Determine the (x, y) coordinate at the center of the cell enclosing the given text.  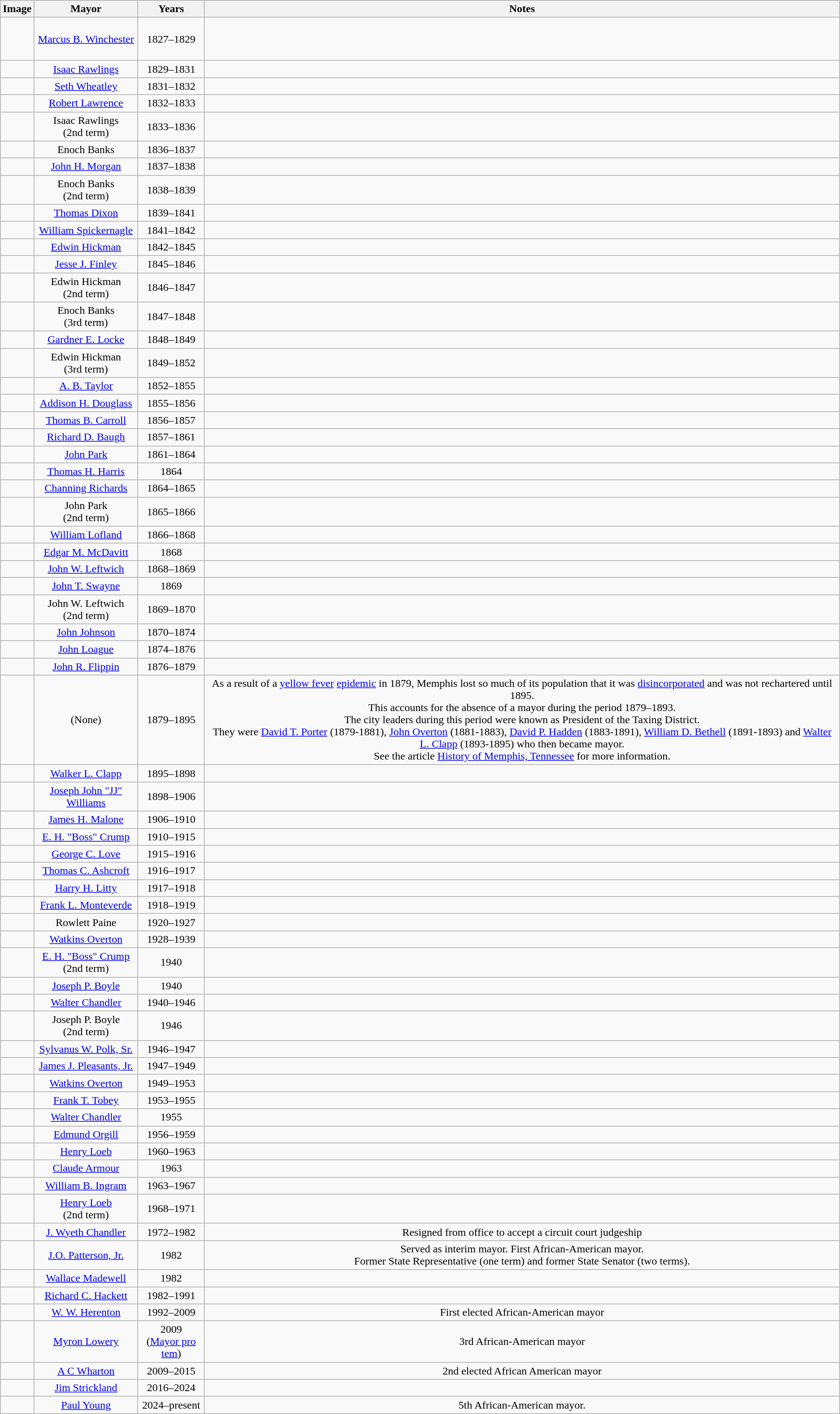
1839–1841 (171, 213)
Edmund Orgill (86, 1134)
1928–1939 (171, 939)
1848–1849 (171, 340)
1918–1919 (171, 905)
Gardner E. Locke (86, 340)
1946 (171, 1026)
Thomas Dixon (86, 213)
Marcus B. Winchester (86, 39)
Jesse J. Finley (86, 264)
John Loague (86, 650)
1855–1856 (171, 403)
(None) (86, 720)
2nd elected African American mayor (522, 1371)
Robert Lawrence (86, 103)
1947–1949 (171, 1066)
1895–1898 (171, 773)
1831–1832 (171, 86)
1920–1927 (171, 922)
Claude Armour (86, 1168)
Harry H. Litty (86, 888)
Walker L. Clapp (86, 773)
1827–1829 (171, 39)
1869 (171, 586)
Isaac Rawlings (2nd term) (86, 127)
2009–2015 (171, 1371)
E. H. "Boss" Crump (2nd term) (86, 962)
Frank T. Tobey (86, 1100)
Richard C. Hackett (86, 1295)
John W. Leftwich (2nd term) (86, 609)
1866–1868 (171, 535)
E. H. "Boss" Crump (86, 837)
John R. Flippin (86, 667)
1845–1846 (171, 264)
1870–1874 (171, 632)
1982–1991 (171, 1295)
Joseph John "JJ" Williams (86, 796)
1868 (171, 552)
1852–1855 (171, 386)
1949–1953 (171, 1083)
Wallace Madewell (86, 1278)
Years (171, 9)
1846–1847 (171, 287)
Edwin Hickman (3rd term) (86, 363)
George C. Love (86, 854)
Thomas C. Ashcroft (86, 871)
1841–1842 (171, 230)
Enoch Banks (3rd term) (86, 317)
Joseph P. Boyle (2nd term) (86, 1026)
Joseph P. Boyle (86, 985)
1972–1982 (171, 1232)
Edwin Hickman (86, 247)
W. W. Herenton (86, 1313)
Jim Strickland (86, 1388)
1917–1918 (171, 888)
Mayor (86, 9)
John H. Morgan (86, 167)
1910–1915 (171, 837)
William Spickernagle (86, 230)
Seth Wheatley (86, 86)
Sylvanus W. Polk, Sr. (86, 1049)
1879–1895 (171, 720)
1861–1864 (171, 454)
3rd African-American mayor (522, 1342)
1829–1831 (171, 69)
Image (17, 9)
1955 (171, 1117)
1953–1955 (171, 1100)
1864–1865 (171, 488)
A C Wharton (86, 1371)
Frank L. Monteverde (86, 905)
1832–1833 (171, 103)
1865–1866 (171, 512)
Henry Loeb (86, 1151)
1960–1963 (171, 1151)
Paul Young (86, 1405)
J. Wyeth Chandler (86, 1232)
1915–1916 (171, 854)
Thomas B. Carroll (86, 420)
2009 (Mayor pro tem) (171, 1342)
Edgar M. McDavitt (86, 552)
A. B. Taylor (86, 386)
J.O. Patterson, Jr. (86, 1255)
Enoch Banks (2nd term) (86, 189)
Myron Lowery (86, 1342)
1868–1869 (171, 569)
1940–1946 (171, 1003)
Henry Loeb (2nd term) (86, 1208)
1963 (171, 1168)
1946–1947 (171, 1049)
1874–1876 (171, 650)
James J. Pleasants, Jr. (86, 1066)
Richard D. Baugh (86, 437)
John Park (2nd term) (86, 512)
1836–1837 (171, 149)
1857–1861 (171, 437)
2016–2024 (171, 1388)
1869–1870 (171, 609)
1837–1838 (171, 167)
1992–2009 (171, 1313)
1963–1967 (171, 1186)
1864 (171, 471)
Isaac Rawlings (86, 69)
William Lofland (86, 535)
Thomas H. Harris (86, 471)
John T. Swayne (86, 586)
1898–1906 (171, 796)
Served as interim mayor. First African-American mayor. Former State Representative (one term) and former State Senator (two terms). (522, 1255)
1968–1971 (171, 1208)
1842–1845 (171, 247)
1916–1917 (171, 871)
Notes (522, 9)
William B. Ingram (86, 1186)
1849–1852 (171, 363)
First elected African-American mayor (522, 1313)
1876–1879 (171, 667)
1833–1836 (171, 127)
1856–1857 (171, 420)
1906–1910 (171, 820)
John Johnson (86, 632)
5th African-American mayor. (522, 1405)
1847–1848 (171, 317)
Channing Richards (86, 488)
John W. Leftwich (86, 569)
Resigned from office to accept a circuit court judgeship (522, 1232)
John Park (86, 454)
Addison H. Douglass (86, 403)
James H. Malone (86, 820)
Enoch Banks (86, 149)
2024–present (171, 1405)
1838–1839 (171, 189)
1956–1959 (171, 1134)
Edwin Hickman (2nd term) (86, 287)
Rowlett Paine (86, 922)
